Return (x, y) of the center of cell containing provided text 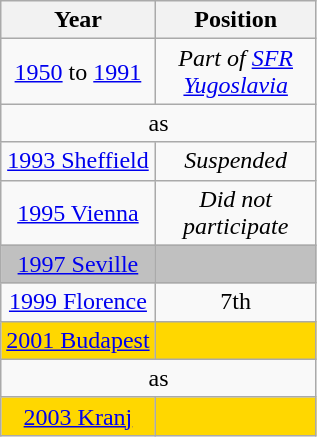
2001 Budapest (78, 340)
Position (236, 20)
1999 Florence (78, 302)
Did not participate (236, 212)
7th (236, 302)
1993 Sheffield (78, 161)
2003 Kranj (78, 416)
Year (78, 20)
1995 Vienna (78, 212)
1950 to 1991 (78, 72)
1997 Seville (78, 264)
Part of SFR Yugoslavia (236, 72)
Suspended (236, 161)
